Capture the cell that displays the provided text and extract its (x, y) central coordinate. 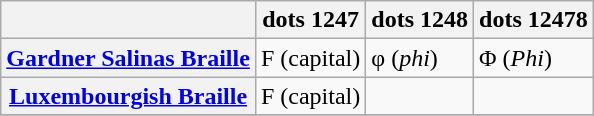
dots 1247 (310, 20)
Gardner Salinas Braille (128, 58)
dots 12478 (534, 20)
dots 1248 (420, 20)
Luxembourgish Braille (128, 96)
φ (phi) (420, 58)
Φ (Phi) (534, 58)
